Capture the cell that displays the provided text and extract its (x, y) central coordinate. 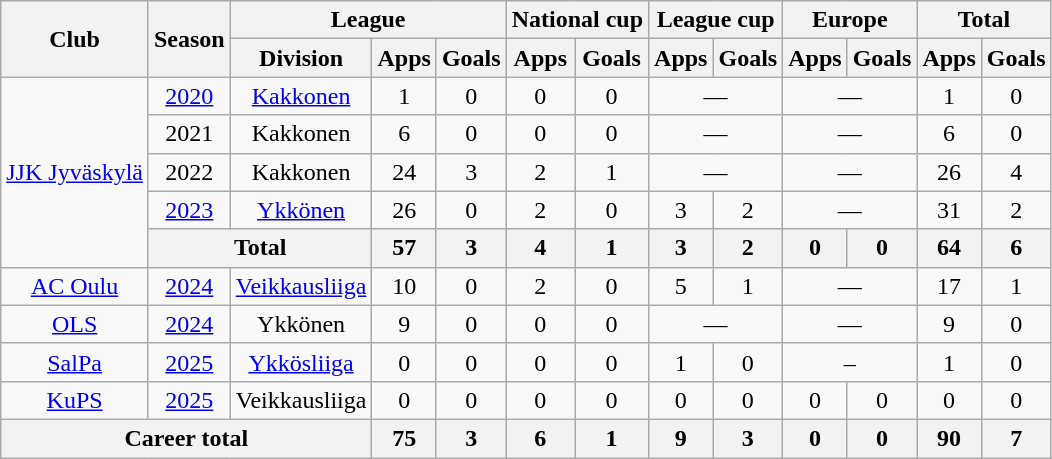
AC Oulu (75, 286)
Ykkösliiga (301, 362)
Europe (850, 20)
7 (1016, 438)
64 (949, 248)
SalPa (75, 362)
National cup (577, 20)
2020 (189, 96)
10 (404, 286)
90 (949, 438)
Club (75, 39)
5 (681, 286)
31 (949, 210)
Career total (186, 438)
KuPS (75, 400)
JJK Jyväskylä (75, 172)
Season (189, 39)
2023 (189, 210)
OLS (75, 324)
57 (404, 248)
2021 (189, 134)
League cup (716, 20)
League (368, 20)
24 (404, 172)
Division (301, 58)
– (850, 362)
17 (949, 286)
2022 (189, 172)
75 (404, 438)
